Search for the cell housing the specified text and yield its [X, Y] center coordinate. 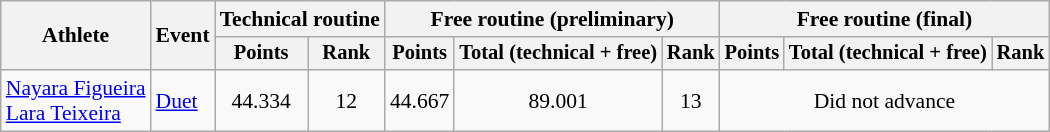
Event [183, 36]
Duet [183, 100]
13 [691, 100]
Athlete [76, 36]
Nayara FigueiraLara Teixeira [76, 100]
12 [346, 100]
Technical routine [300, 19]
44.667 [420, 100]
44.334 [262, 100]
89.001 [558, 100]
Free routine (final) [885, 19]
Did not advance [885, 100]
Free routine (preliminary) [552, 19]
